Output the (x, y) coordinate of the center of the cell containing the given text.  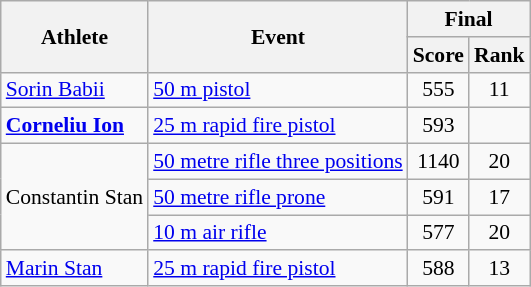
Athlete (74, 36)
11 (500, 90)
Score (438, 55)
50 m pistol (278, 90)
17 (500, 197)
Sorin Babii (74, 90)
50 metre rifle prone (278, 197)
591 (438, 197)
Rank (500, 55)
13 (500, 269)
1140 (438, 162)
588 (438, 269)
555 (438, 90)
50 metre rifle three positions (278, 162)
593 (438, 126)
Corneliu Ion (74, 126)
Constantin Stan (74, 198)
Event (278, 36)
577 (438, 233)
Final (469, 19)
Marin Stan (74, 269)
10 m air rifle (278, 233)
